Detect which cell encompasses the target text, then output its [x, y] center coordinate. 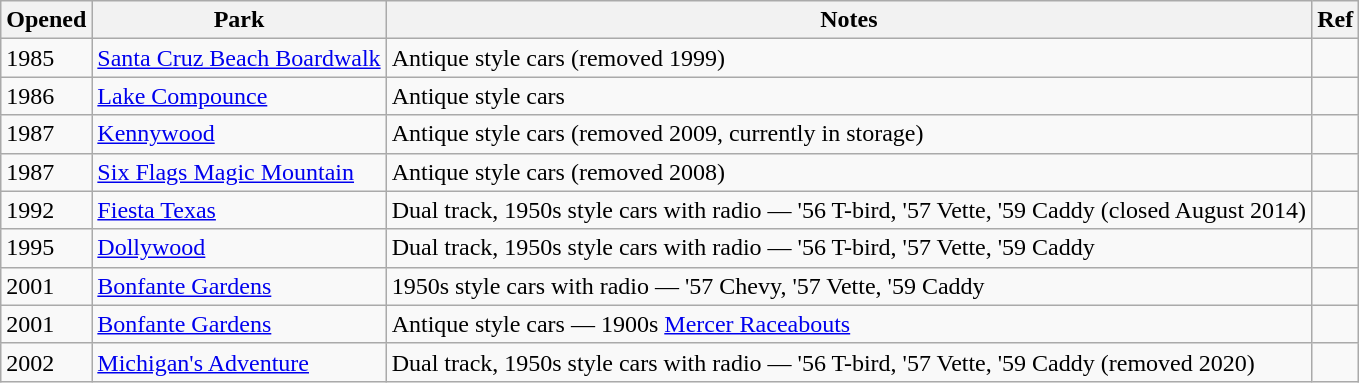
Lake Compounce [239, 96]
1950s style cars with radio — '57 Chevy, '57 Vette, '59 Caddy [848, 286]
Fiesta Texas [239, 210]
Notes [848, 20]
1986 [46, 96]
Antique style cars (removed 1999) [848, 58]
1992 [46, 210]
Park [239, 20]
Six Flags Magic Mountain [239, 172]
Ref [1336, 20]
Antique style cars — 1900s Mercer Raceabouts [848, 324]
1995 [46, 248]
2002 [46, 362]
Opened [46, 20]
1985 [46, 58]
Santa Cruz Beach Boardwalk [239, 58]
Dual track, 1950s style cars with radio — '56 T-bird, '57 Vette, '59 Caddy [848, 248]
Antique style cars [848, 96]
Dollywood [239, 248]
Antique style cars (removed 2008) [848, 172]
Kennywood [239, 134]
Antique style cars (removed 2009, currently in storage) [848, 134]
Michigan's Adventure [239, 362]
Dual track, 1950s style cars with radio — '56 T-bird, '57 Vette, '59 Caddy (removed 2020) [848, 362]
Dual track, 1950s style cars with radio — '56 T-bird, '57 Vette, '59 Caddy (closed August 2014) [848, 210]
